Pinpoint the cell where the given text exists, returning its [X, Y] midpoint coordinate. 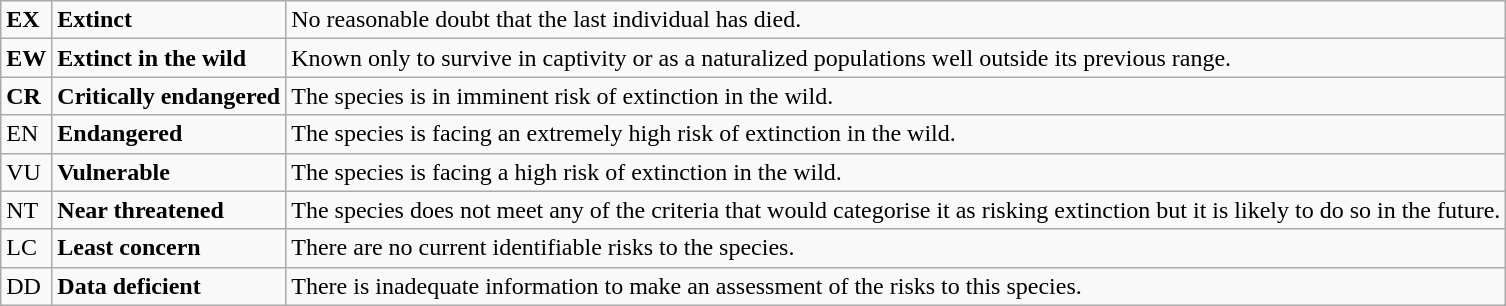
The species is in imminent risk of extinction in the wild. [896, 96]
EX [26, 20]
No reasonable doubt that the last individual has died. [896, 20]
There are no current identifiable risks to the species. [896, 248]
VU [26, 172]
Extinct [169, 20]
Endangered [169, 134]
The species is facing a high risk of extinction in the wild. [896, 172]
Vulnerable [169, 172]
Critically endangered [169, 96]
Extinct in the wild [169, 58]
DD [26, 286]
Least concern [169, 248]
NT [26, 210]
EN [26, 134]
Near threatened [169, 210]
The species is facing an extremely high risk of extinction in the wild. [896, 134]
Known only to survive in captivity or as a naturalized populations well outside its previous range. [896, 58]
LC [26, 248]
Data deficient [169, 286]
CR [26, 96]
The species does not meet any of the criteria that would categorise it as risking extinction but it is likely to do so in the future. [896, 210]
EW [26, 58]
There is inadequate information to make an assessment of the risks to this species. [896, 286]
